Extract the (X, Y) coordinate from the center of the cell holding the provided text.  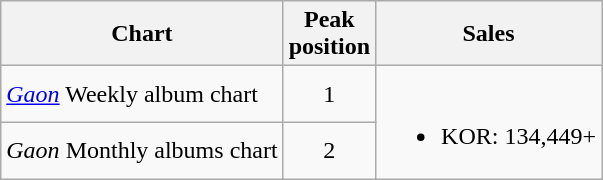
Peakposition (329, 34)
KOR: 134,449+ (489, 122)
Sales (489, 34)
Gaon Monthly albums chart (142, 150)
Chart (142, 34)
2 (329, 150)
1 (329, 94)
Gaon Weekly album chart (142, 94)
